Locate the cell with the specified text and output its (X, Y) center coordinate. 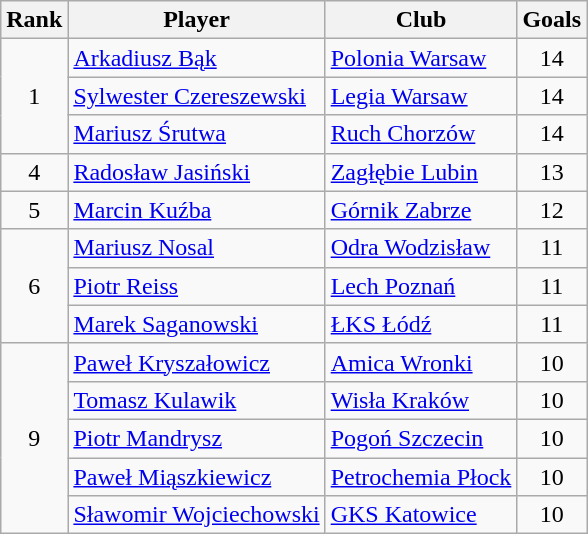
Rank (34, 20)
Marcin Kuźba (196, 210)
12 (552, 210)
Paweł Kryszałowicz (196, 362)
Górnik Zabrze (421, 210)
Sylwester Czereszewski (196, 96)
6 (34, 286)
13 (552, 172)
Pogoń Szczecin (421, 438)
Piotr Mandrysz (196, 438)
1 (34, 96)
Amica Wronki (421, 362)
Legia Warsaw (421, 96)
Radosław Jasiński (196, 172)
Arkadiusz Bąk (196, 58)
Polonia Warsaw (421, 58)
Ruch Chorzów (421, 134)
GKS Katowice (421, 515)
Mariusz Nosal (196, 248)
Marek Saganowski (196, 324)
Petrochemia Płock (421, 477)
Tomasz Kulawik (196, 400)
Wisła Kraków (421, 400)
Paweł Miąszkiewicz (196, 477)
Odra Wodzisław (421, 248)
Club (421, 20)
Piotr Reiss (196, 286)
Goals (552, 20)
Mariusz Śrutwa (196, 134)
Zagłębie Lubin (421, 172)
4 (34, 172)
Player (196, 20)
ŁKS Łódź (421, 324)
9 (34, 438)
Sławomir Wojciechowski (196, 515)
5 (34, 210)
Lech Poznań (421, 286)
